Extract the (x, y) coordinate from the center of the cell holding the provided text.  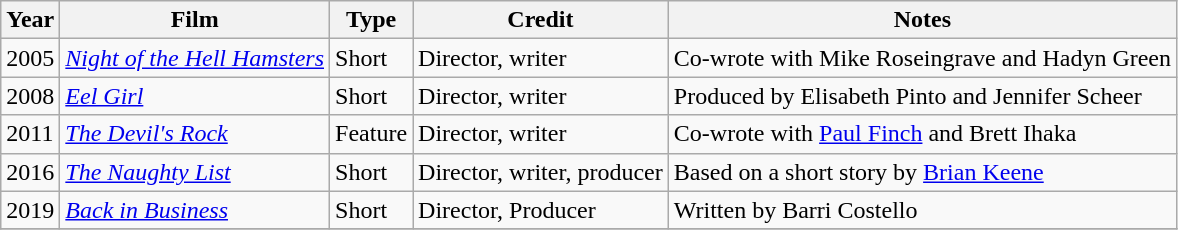
Notes (922, 20)
Co-wrote with Paul Finch and Brett Ihaka (922, 134)
2005 (30, 58)
Credit (541, 20)
Co-wrote with Mike Roseingrave and Hadyn Green (922, 58)
Back in Business (195, 210)
Based on a short story by Brian Keene (922, 172)
Night of the Hell Hamsters (195, 58)
The Devil's Rock (195, 134)
Written by Barri Costello (922, 210)
Director, Producer (541, 210)
Year (30, 20)
Feature (372, 134)
2019 (30, 210)
2016 (30, 172)
2008 (30, 96)
2011 (30, 134)
Eel Girl (195, 96)
Director, writer, producer (541, 172)
Produced by Elisabeth Pinto and Jennifer Scheer (922, 96)
Type (372, 20)
Film (195, 20)
The Naughty List (195, 172)
